Search for the cell housing the specified text and yield its [x, y] center coordinate. 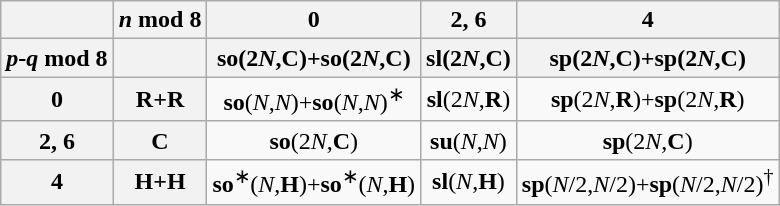
sl(N,H) [469, 182]
su(N,N) [469, 140]
sl(2N,R) [469, 100]
n mod 8 [160, 20]
sp(2N,C)+sp(2N,C) [648, 58]
sp(2N,R)+sp(2N,R) [648, 100]
p-q mod 8 [57, 58]
sp(N/2,N/2)+sp(N/2,N/2)† [648, 182]
so(2N,C) [314, 140]
so∗(N,H)+so∗(N,H) [314, 182]
R+R [160, 100]
so(2N,C)+so(2N,C) [314, 58]
so(N,N)+so(N,N)∗ [314, 100]
sl(2N,C) [469, 58]
sp(2N,C) [648, 140]
H+H [160, 182]
C [160, 140]
